Search for the cell housing the specified text and yield its [X, Y] center coordinate. 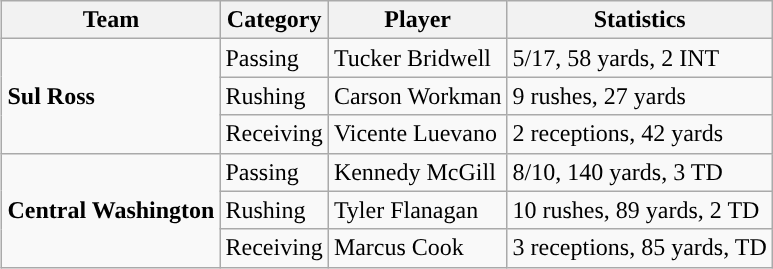
Statistics [640, 20]
Central Washington [111, 210]
2 receptions, 42 yards [640, 134]
Carson Workman [418, 96]
Sul Ross [111, 96]
Team [111, 20]
Tucker Bridwell [418, 58]
Vicente Luevano [418, 134]
Player [418, 20]
10 rushes, 89 yards, 2 TD [640, 210]
5/17, 58 yards, 2 INT [640, 58]
9 rushes, 27 yards [640, 96]
Kennedy McGill [418, 172]
Category [274, 20]
3 receptions, 85 yards, TD [640, 248]
Tyler Flanagan [418, 210]
8/10, 140 yards, 3 TD [640, 172]
Marcus Cook [418, 248]
